Scan for the cell matching the given text and deliver its (x, y) coordinate at center. 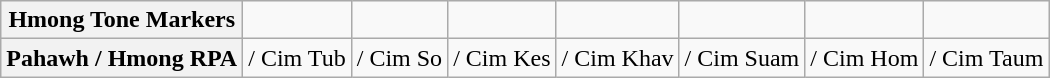
/ Cim Suam (742, 58)
/ Cim So (399, 58)
/ Cim Taum (986, 58)
Hmong Tone Markers (122, 20)
/ Cim Kes (502, 58)
/ Cim Hom (864, 58)
/ Cim Tub (297, 58)
Pahawh / Hmong RPA (122, 58)
/ Cim Khav (618, 58)
